Locate the cell with the specified text and output its [x, y] center coordinate. 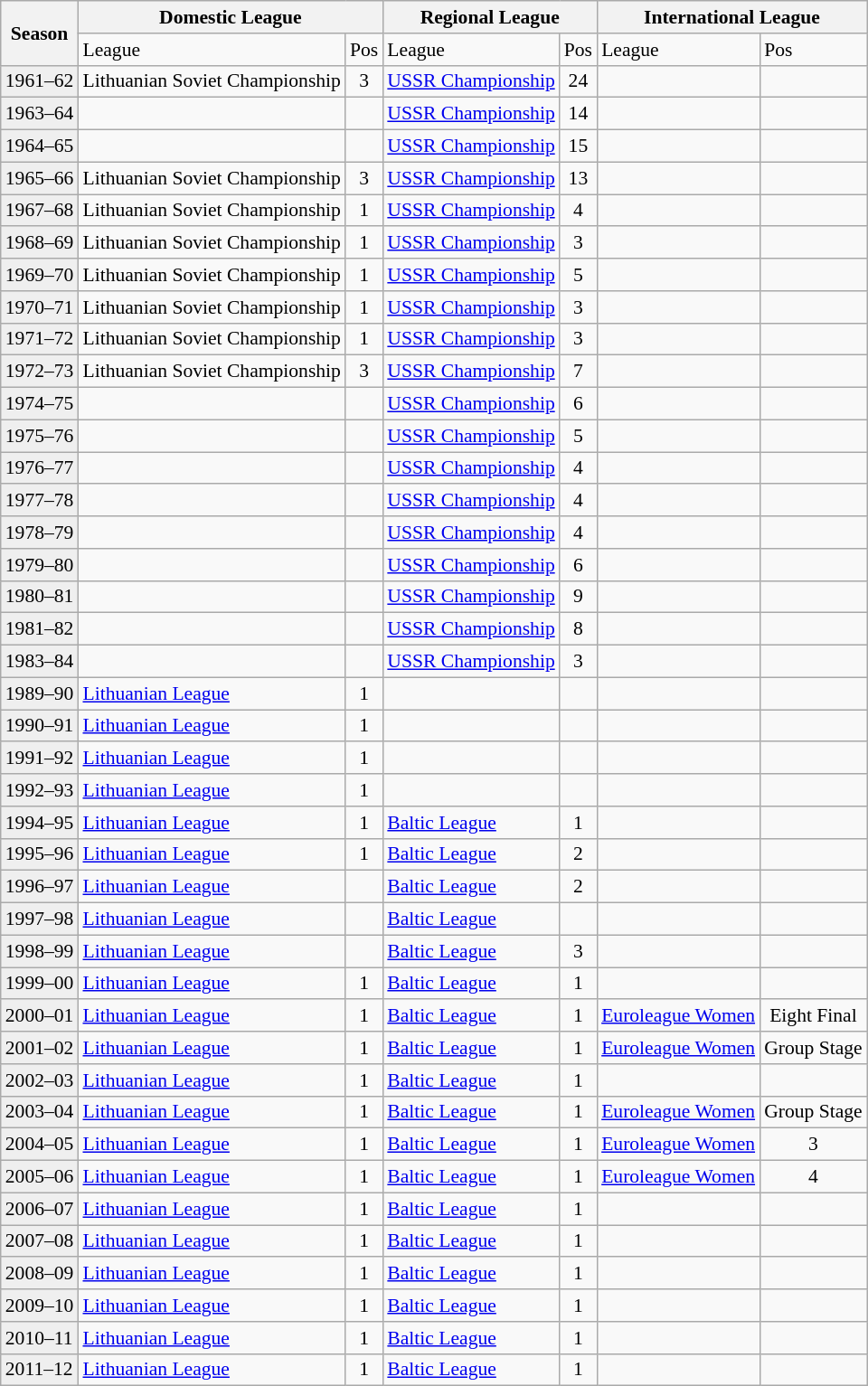
1992–93 [40, 790]
7 [579, 372]
2005–06 [40, 1177]
1977–78 [40, 501]
2011–12 [40, 1370]
1979–80 [40, 565]
2008–09 [40, 1274]
Eight Final [814, 1016]
1970–71 [40, 307]
1965–66 [40, 178]
1994–95 [40, 823]
2006–07 [40, 1209]
1972–73 [40, 372]
2003–04 [40, 1112]
Domestic League [230, 17]
24 [579, 81]
2001–02 [40, 1048]
1974–75 [40, 404]
1995–96 [40, 854]
1971–72 [40, 339]
Season [40, 33]
2009–10 [40, 1306]
1996–97 [40, 887]
14 [579, 114]
1976–77 [40, 468]
1969–70 [40, 275]
International League [732, 17]
2004–05 [40, 1145]
1989–90 [40, 693]
1997–98 [40, 919]
1964–65 [40, 146]
1968–69 [40, 243]
15 [579, 146]
2007–08 [40, 1241]
1975–76 [40, 436]
1961–62 [40, 81]
1998–99 [40, 951]
1978–79 [40, 533]
1967–68 [40, 211]
Regional League [490, 17]
1991–92 [40, 759]
1999–00 [40, 984]
1980–81 [40, 597]
2000–01 [40, 1016]
1990–91 [40, 726]
2002–03 [40, 1080]
2010–11 [40, 1338]
1983–84 [40, 662]
1981–82 [40, 629]
8 [579, 629]
13 [579, 178]
9 [579, 597]
1963–64 [40, 114]
